Locate the cell with the specified text and output its (X, Y) center coordinate. 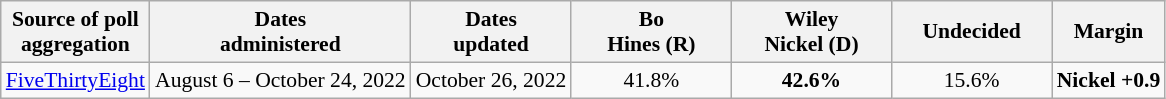
Source of pollaggregation (76, 32)
Margin (1109, 32)
BoHines (R) (651, 32)
Datesupdated (492, 32)
41.8% (651, 80)
Nickel +0.9 (1109, 80)
August 6 – October 24, 2022 (280, 80)
42.6% (811, 80)
Datesadministered (280, 32)
WileyNickel (D) (811, 32)
October 26, 2022 (492, 80)
FiveThirtyEight (76, 80)
Undecided (972, 32)
15.6% (972, 80)
